Return the [X, Y] coordinate for the center point of the cell that contains the specified text.  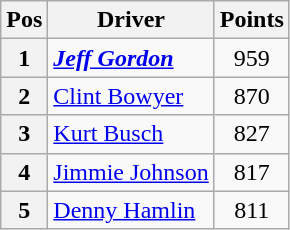
811 [252, 210]
817 [252, 172]
Jeff Gordon [131, 58]
4 [24, 172]
870 [252, 96]
3 [24, 134]
Denny Hamlin [131, 210]
959 [252, 58]
5 [24, 210]
827 [252, 134]
1 [24, 58]
2 [24, 96]
Clint Bowyer [131, 96]
Points [252, 20]
Kurt Busch [131, 134]
Jimmie Johnson [131, 172]
Pos [24, 20]
Driver [131, 20]
